For the text-containing cell, return its midpoint in (x, y) coordinate format. 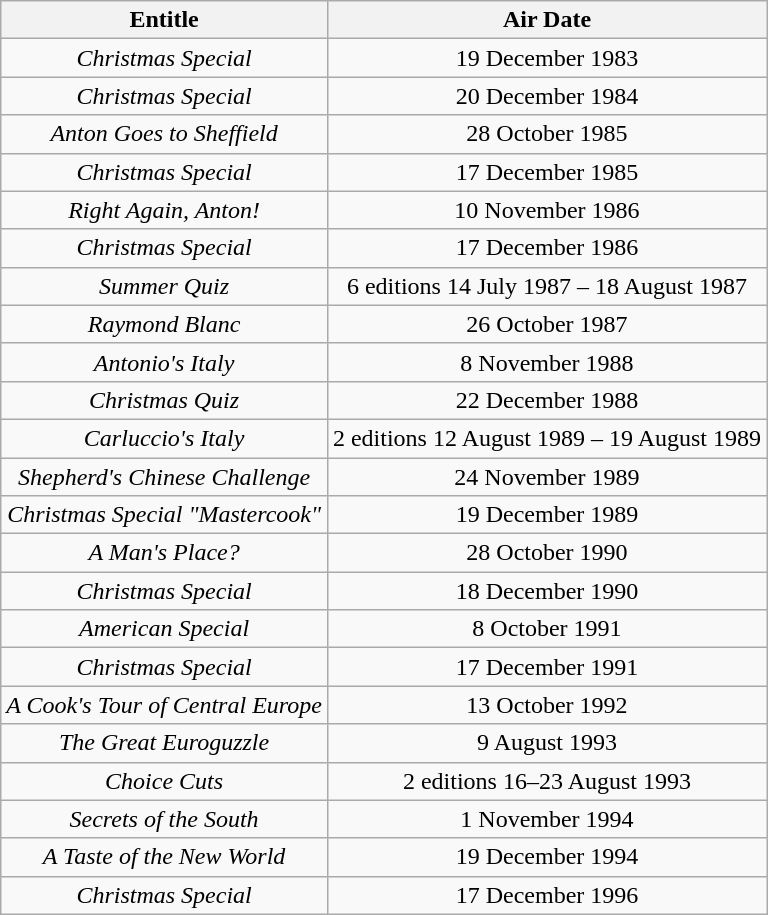
Carluccio's Italy (164, 438)
Entitle (164, 20)
8 November 1988 (546, 362)
Choice Cuts (164, 781)
Christmas Special "Mastercook" (164, 515)
6 editions 14 July 1987 – 18 August 1987 (546, 286)
The Great Euroguzzle (164, 743)
19 December 1983 (546, 58)
24 November 1989 (546, 477)
18 December 1990 (546, 591)
22 December 1988 (546, 400)
Secrets of the South (164, 819)
Christmas Quiz (164, 400)
A Man's Place? (164, 553)
26 October 1987 (546, 324)
10 November 1986 (546, 210)
17 December 1985 (546, 172)
8 October 1991 (546, 629)
Summer Quiz (164, 286)
Raymond Blanc (164, 324)
17 December 1996 (546, 895)
13 October 1992 (546, 705)
Anton Goes to Sheffield (164, 134)
A Cook's Tour of Central Europe (164, 705)
Shepherd's Chinese Challenge (164, 477)
A Taste of the New World (164, 857)
9 August 1993 (546, 743)
17 December 1991 (546, 667)
17 December 1986 (546, 248)
Antonio's Italy (164, 362)
19 December 1989 (546, 515)
2 editions 12 August 1989 – 19 August 1989 (546, 438)
Air Date (546, 20)
1 November 1994 (546, 819)
28 October 1985 (546, 134)
2 editions 16–23 August 1993 (546, 781)
28 October 1990 (546, 553)
20 December 1984 (546, 96)
American Special (164, 629)
Right Again, Anton! (164, 210)
19 December 1994 (546, 857)
